Capture the cell that displays the provided text and extract its [X, Y] central coordinate. 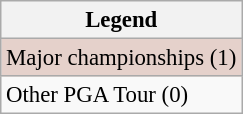
Other PGA Tour (0) [122, 95]
Legend [122, 20]
Major championships (1) [122, 58]
